Search for the cell housing the specified text and yield its [x, y] center coordinate. 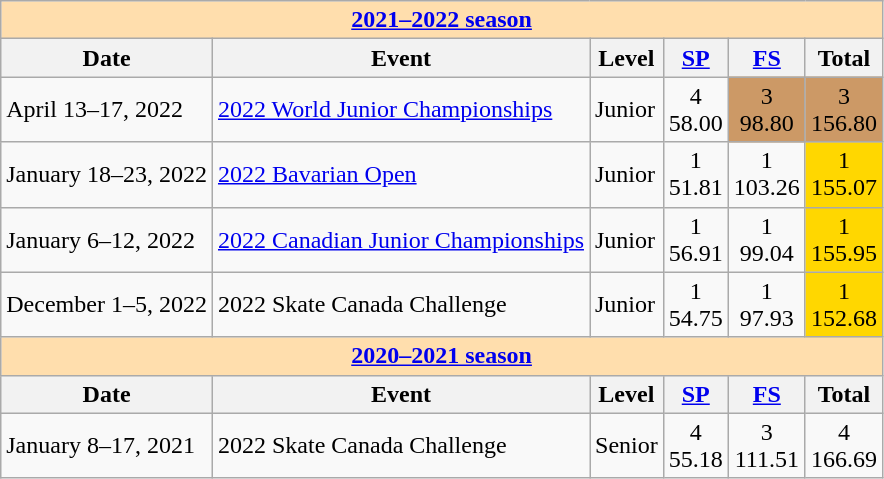
2021–2022 season [442, 20]
1 54.75 [696, 304]
1 56.91 [696, 240]
1 99.04 [766, 240]
4 55.18 [696, 446]
1 152.68 [844, 304]
4 58.00 [696, 110]
1 51.81 [696, 174]
3 98.80 [766, 110]
2022 Bavarian Open [400, 174]
January 18–23, 2022 [107, 174]
January 8–17, 2021 [107, 446]
December 1–5, 2022 [107, 304]
January 6–12, 2022 [107, 240]
April 13–17, 2022 [107, 110]
1 103.26 [766, 174]
3 111.51 [766, 446]
1 155.07 [844, 174]
2020–2021 season [442, 356]
1 97.93 [766, 304]
2022 Canadian Junior Championships [400, 240]
Senior [627, 446]
3 156.80 [844, 110]
4 166.69 [844, 446]
1 155.95 [844, 240]
2022 World Junior Championships [400, 110]
